Find where the given text appears and provide that cell's center as [X, Y] coordinate. 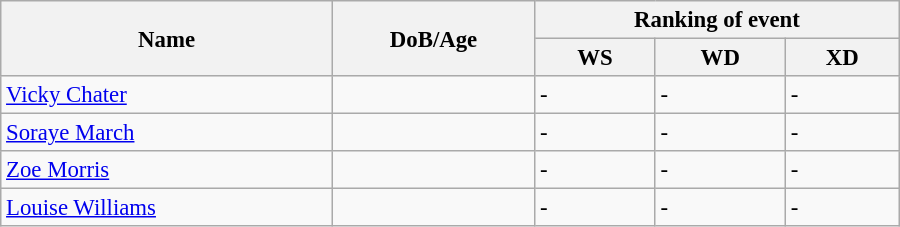
Soraye March [167, 133]
Name [167, 38]
WD [720, 58]
Louise Williams [167, 208]
Zoe Morris [167, 170]
Vicky Chater [167, 95]
WS [595, 58]
DoB/Age [433, 38]
Ranking of event [718, 20]
XD [842, 58]
